For the text-containing cell, return its midpoint in [x, y] coordinate format. 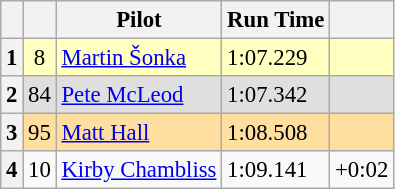
1:07.342 [276, 95]
8 [40, 58]
Pete McLeod [139, 95]
1:07.229 [276, 58]
10 [40, 170]
Pilot [139, 20]
84 [40, 95]
2 [12, 95]
Kirby Chambliss [139, 170]
1:09.141 [276, 170]
1:08.508 [276, 133]
Run Time [276, 20]
3 [12, 133]
Matt Hall [139, 133]
95 [40, 133]
1 [12, 58]
Martin Šonka [139, 58]
+0:02 [362, 170]
4 [12, 170]
